Capture the cell that displays the provided text and extract its [X, Y] central coordinate. 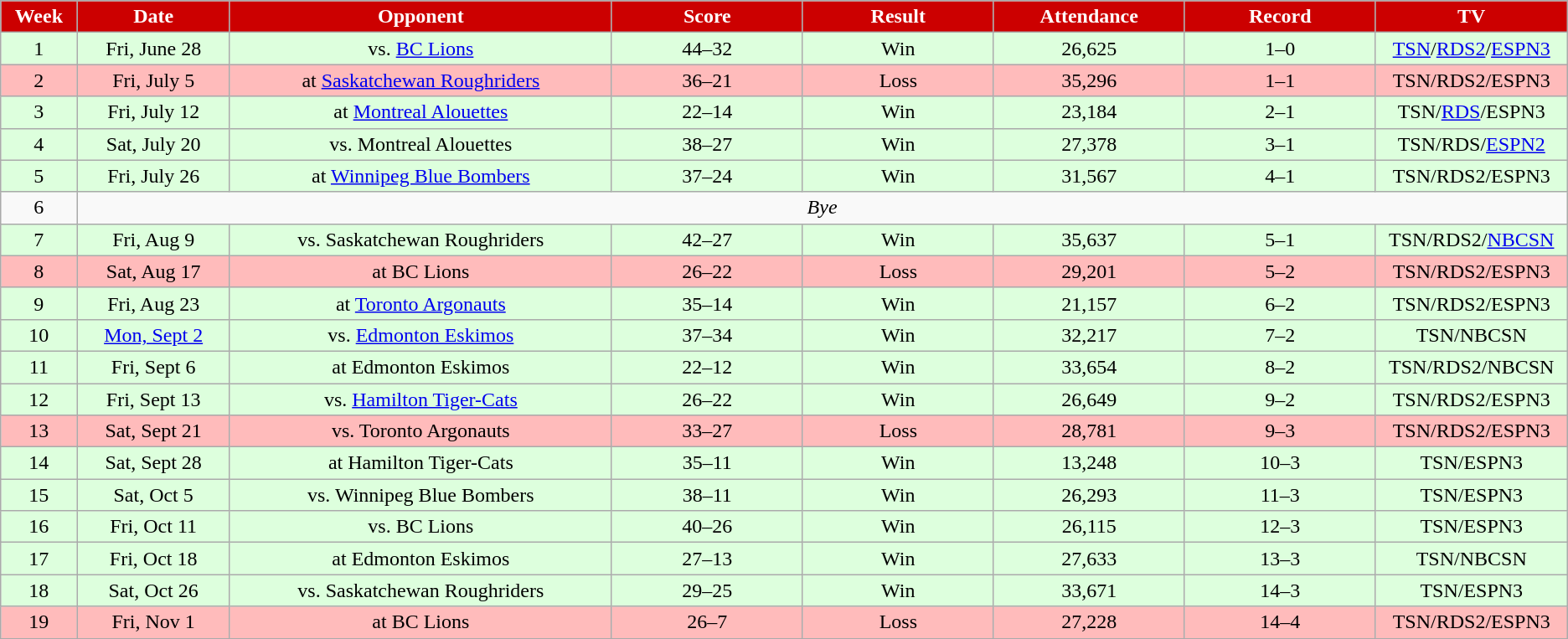
Fri, Sept 6 [153, 367]
40–26 [707, 527]
1–0 [1280, 49]
Fri, Oct 11 [153, 527]
17 [39, 559]
5–1 [1280, 240]
1 [39, 49]
26–7 [707, 622]
at Saskatchewan Roughriders [420, 80]
35,296 [1089, 80]
16 [39, 527]
27,378 [1089, 144]
35–14 [707, 303]
vs. Montreal Alouettes [420, 144]
1–1 [1280, 80]
27–13 [707, 559]
14 [39, 463]
7–2 [1280, 335]
Sat, Sept 21 [153, 431]
10 [39, 335]
14–4 [1280, 622]
22–14 [707, 112]
Fri, Nov 1 [153, 622]
vs. Toronto Argonauts [420, 431]
5–2 [1280, 271]
35,637 [1089, 240]
Sat, Aug 17 [153, 271]
at Hamilton Tiger-Cats [420, 463]
Result [898, 17]
Fri, July 26 [153, 176]
11–3 [1280, 495]
9 [39, 303]
Sat, Oct 26 [153, 590]
35–11 [707, 463]
19 [39, 622]
Record [1280, 17]
Score [707, 17]
9–2 [1280, 399]
2–1 [1280, 112]
32,217 [1089, 335]
44–32 [707, 49]
TSN/RDS/ESPN3 [1471, 112]
Mon, Sept 2 [153, 335]
vs. Edmonton Eskimos [420, 335]
14–3 [1280, 590]
22–12 [707, 367]
Date [153, 17]
TSN/RDS/ESPN2 [1471, 144]
at Winnipeg Blue Bombers [420, 176]
37–34 [707, 335]
23,184 [1089, 112]
Week [39, 17]
18 [39, 590]
33–27 [707, 431]
Fri, Aug 23 [153, 303]
6 [39, 208]
Fri, June 28 [153, 49]
TV [1471, 17]
Sat, July 20 [153, 144]
31,567 [1089, 176]
12–3 [1280, 527]
Fri, July 5 [153, 80]
9–3 [1280, 431]
7 [39, 240]
37–24 [707, 176]
6–2 [1280, 303]
Sat, Oct 5 [153, 495]
38–11 [707, 495]
12 [39, 399]
5 [39, 176]
27,633 [1089, 559]
8 [39, 271]
15 [39, 495]
26,625 [1089, 49]
2 [39, 80]
42–27 [707, 240]
vs. Hamilton Tiger-Cats [420, 399]
29–25 [707, 590]
26,293 [1089, 495]
13,248 [1089, 463]
4–1 [1280, 176]
29,201 [1089, 271]
Attendance [1089, 17]
at Toronto Argonauts [420, 303]
at Montreal Alouettes [420, 112]
Fri, Oct 18 [153, 559]
13 [39, 431]
38–27 [707, 144]
26,115 [1089, 527]
27,228 [1089, 622]
vs. Winnipeg Blue Bombers [420, 495]
33,654 [1089, 367]
Sat, Sept 28 [153, 463]
8–2 [1280, 367]
Bye [823, 208]
Fri, Aug 9 [153, 240]
3 [39, 112]
11 [39, 367]
4 [39, 144]
26,649 [1089, 399]
36–21 [707, 80]
10–3 [1280, 463]
Fri, Sept 13 [153, 399]
3–1 [1280, 144]
13–3 [1280, 559]
Fri, July 12 [153, 112]
33,671 [1089, 590]
Opponent [420, 17]
28,781 [1089, 431]
21,157 [1089, 303]
